Find where the given text appears and provide that cell's center as (x, y) coordinate. 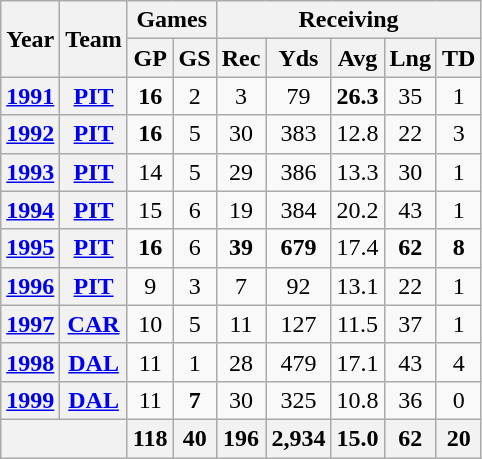
10.8 (358, 400)
35 (410, 96)
13.3 (358, 172)
17.4 (358, 248)
196 (241, 438)
479 (298, 362)
19 (241, 210)
37 (410, 324)
Yds (298, 58)
12.8 (358, 134)
386 (298, 172)
2,934 (298, 438)
Lng (410, 58)
383 (298, 134)
1998 (30, 362)
Receiving (348, 20)
Year (30, 39)
Team (94, 39)
17.1 (358, 362)
TD (458, 58)
0 (458, 400)
1994 (30, 210)
40 (194, 438)
Avg (358, 58)
325 (298, 400)
92 (298, 286)
8 (458, 248)
4 (458, 362)
384 (298, 210)
20.2 (358, 210)
2 (194, 96)
CAR (94, 324)
1992 (30, 134)
20 (458, 438)
79 (298, 96)
679 (298, 248)
39 (241, 248)
15 (150, 210)
13.1 (358, 286)
Games (172, 20)
36 (410, 400)
1997 (30, 324)
GS (194, 58)
118 (150, 438)
11.5 (358, 324)
1993 (30, 172)
28 (241, 362)
29 (241, 172)
127 (298, 324)
1991 (30, 96)
9 (150, 286)
10 (150, 324)
15.0 (358, 438)
26.3 (358, 96)
1999 (30, 400)
14 (150, 172)
1995 (30, 248)
Rec (241, 58)
GP (150, 58)
1996 (30, 286)
